Search for the cell housing the specified text and yield its (x, y) center coordinate. 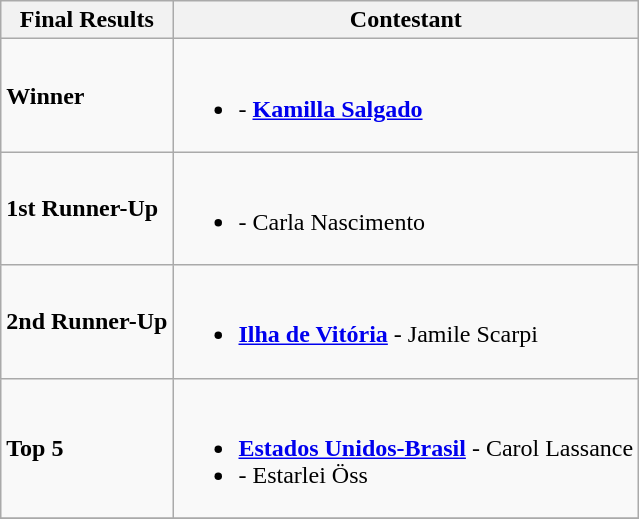
- Kamilla Salgado (406, 96)
Estados Unidos-Brasil - Carol Lassance - Estarlei Öss (406, 448)
Final Results (87, 20)
- Carla Nascimento (406, 208)
1st Runner-Up (87, 208)
Contestant (406, 20)
Ilha de Vitória - Jamile Scarpi (406, 322)
Top 5 (87, 448)
2nd Runner-Up (87, 322)
Winner (87, 96)
